Extract the (x, y) coordinate from the center of the cell holding the provided text.  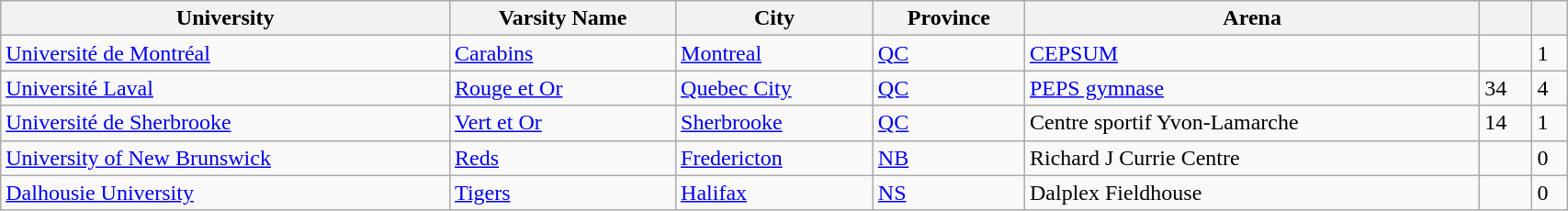
Université de Montréal (226, 53)
Fredericton (775, 158)
University (226, 18)
Dalplex Fieldhouse (1251, 193)
Vert et Or (563, 123)
Quebec City (775, 88)
University of New Brunswick (226, 158)
34 (1506, 88)
Centre sportif Yvon-Lamarche (1251, 123)
Reds (563, 158)
4 (1550, 88)
Sherbrooke (775, 123)
Montreal (775, 53)
NS (948, 193)
Arena (1251, 18)
Université Laval (226, 88)
Richard J Currie Centre (1251, 158)
14 (1506, 123)
Rouge et Or (563, 88)
CEPSUM (1251, 53)
Province (948, 18)
Dalhousie University (226, 193)
Carabins (563, 53)
Université de Sherbrooke (226, 123)
Tigers (563, 193)
NB (948, 158)
PEPS gymnase (1251, 88)
Halifax (775, 193)
City (775, 18)
Varsity Name (563, 18)
